Determine the [X, Y] coordinate at the center of the cell enclosing the given text.  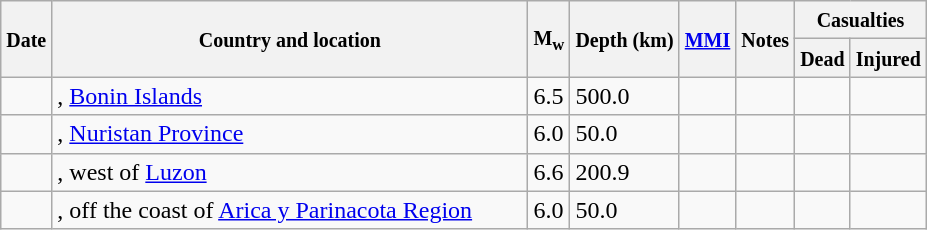
Dead [823, 58]
Mw [549, 39]
Country and location [290, 39]
Casualties [861, 20]
6.5 [549, 96]
, west of Luzon [290, 172]
Injured [888, 58]
, off the coast of Arica y Parinacota Region [290, 210]
, Bonin Islands [290, 96]
200.9 [624, 172]
500.0 [624, 96]
Date [26, 39]
6.6 [549, 172]
, Nuristan Province [290, 134]
Depth (km) [624, 39]
MMI [708, 39]
Notes [766, 39]
